From the cell containing the given text, extract its center point as (x, y) coordinate. 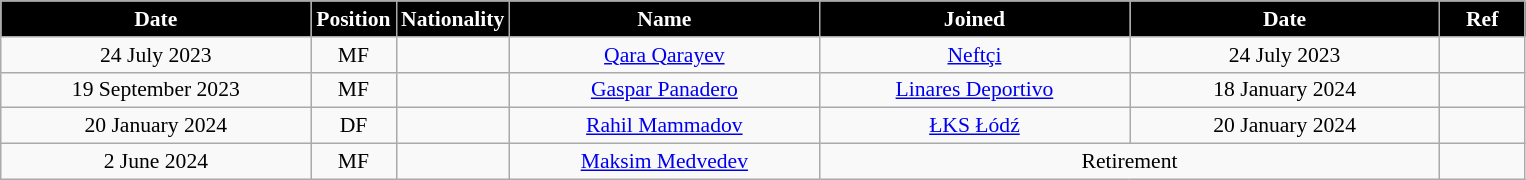
Joined (974, 19)
Ref (1482, 19)
Nationality (452, 19)
Retirement (1129, 162)
Neftçi (974, 55)
Name (664, 19)
19 September 2023 (156, 90)
Linares Deportivo (974, 90)
18 January 2024 (1285, 90)
Position (354, 19)
DF (354, 126)
ŁKS Łódź (974, 126)
Gaspar Panadero (664, 90)
Maksim Medvedev (664, 162)
Qara Qarayev (664, 55)
Rahil Mammadov (664, 126)
2 June 2024 (156, 162)
